Locate the cell with the specified text and output its (X, Y) center coordinate. 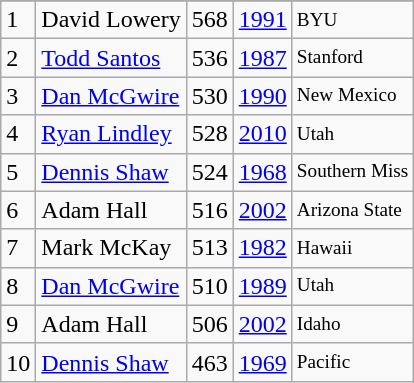
5 (18, 172)
4 (18, 134)
1987 (262, 58)
Pacific (352, 362)
530 (210, 96)
1969 (262, 362)
New Mexico (352, 96)
513 (210, 248)
2 (18, 58)
1968 (262, 172)
Ryan Lindley (111, 134)
Arizona State (352, 210)
506 (210, 324)
510 (210, 286)
8 (18, 286)
Southern Miss (352, 172)
6 (18, 210)
568 (210, 20)
536 (210, 58)
1 (18, 20)
Idaho (352, 324)
524 (210, 172)
1990 (262, 96)
3 (18, 96)
David Lowery (111, 20)
516 (210, 210)
2010 (262, 134)
Hawaii (352, 248)
BYU (352, 20)
Mark McKay (111, 248)
Todd Santos (111, 58)
10 (18, 362)
Stanford (352, 58)
1982 (262, 248)
7 (18, 248)
9 (18, 324)
463 (210, 362)
1991 (262, 20)
1989 (262, 286)
528 (210, 134)
